Determine the [x, y] coordinate at the center of the cell enclosing the given text.  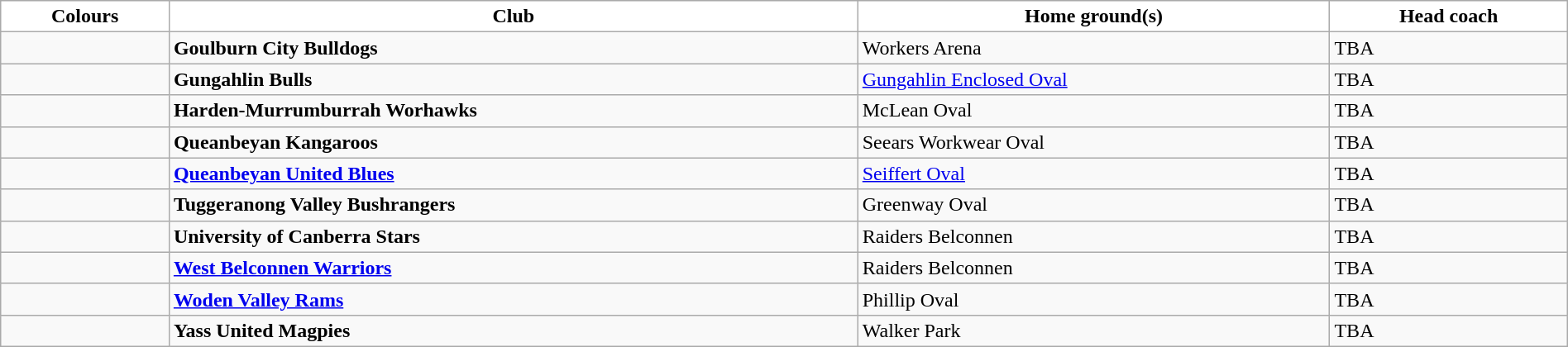
Phillip Oval [1093, 299]
Gungahlin Enclosed Oval [1093, 79]
Colours [85, 17]
Queanbeyan United Blues [513, 173]
Workers Arena [1093, 48]
Home ground(s) [1093, 17]
Gungahlin Bulls [513, 79]
Tuggeranong Valley Bushrangers [513, 205]
West Belconnen Warriors [513, 268]
Greenway Oval [1093, 205]
McLean Oval [1093, 111]
Club [513, 17]
Queanbeyan Kangaroos [513, 142]
Seiffert Oval [1093, 173]
Harden-Murrumburrah Worhawks [513, 111]
Head coach [1449, 17]
Walker Park [1093, 330]
Goulburn City Bulldogs [513, 48]
Woden Valley Rams [513, 299]
Yass United Magpies [513, 330]
University of Canberra Stars [513, 236]
Seears Workwear Oval [1093, 142]
